Find where the given text appears and provide that cell's center as (x, y) coordinate. 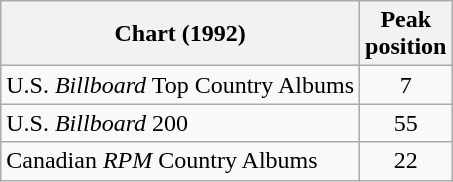
U.S. Billboard Top Country Albums (180, 85)
55 (406, 123)
22 (406, 161)
7 (406, 85)
Peakposition (406, 34)
U.S. Billboard 200 (180, 123)
Chart (1992) (180, 34)
Canadian RPM Country Albums (180, 161)
